Output the (x, y) coordinate of the center of the cell containing the given text.  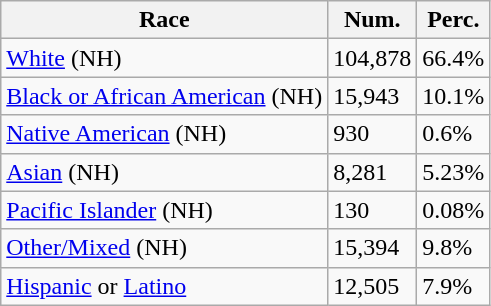
Race (164, 20)
930 (372, 134)
0.08% (454, 210)
Num. (372, 20)
Asian (NH) (164, 172)
5.23% (454, 172)
Pacific Islander (NH) (164, 210)
130 (372, 210)
15,394 (372, 248)
0.6% (454, 134)
10.1% (454, 96)
8,281 (372, 172)
104,878 (372, 58)
15,943 (372, 96)
12,505 (372, 286)
Hispanic or Latino (164, 286)
7.9% (454, 286)
White (NH) (164, 58)
Other/Mixed (NH) (164, 248)
Black or African American (NH) (164, 96)
9.8% (454, 248)
66.4% (454, 58)
Perc. (454, 20)
Native American (NH) (164, 134)
